Pinpoint the cell where the given text exists, returning its (x, y) midpoint coordinate. 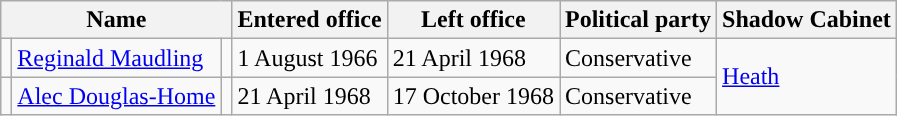
Entered office (310, 20)
Political party (638, 20)
Heath (807, 77)
Left office (473, 20)
Name (116, 20)
Alec Douglas-Home (116, 96)
1 August 1966 (310, 58)
Reginald Maudling (116, 58)
17 October 1968 (473, 96)
Shadow Cabinet (807, 20)
